Extract the (X, Y) coordinate from the center of the cell holding the provided text.  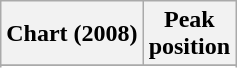
Chart (2008) (72, 34)
Peak position (189, 34)
